Capture the cell that displays the provided text and extract its [x, y] central coordinate. 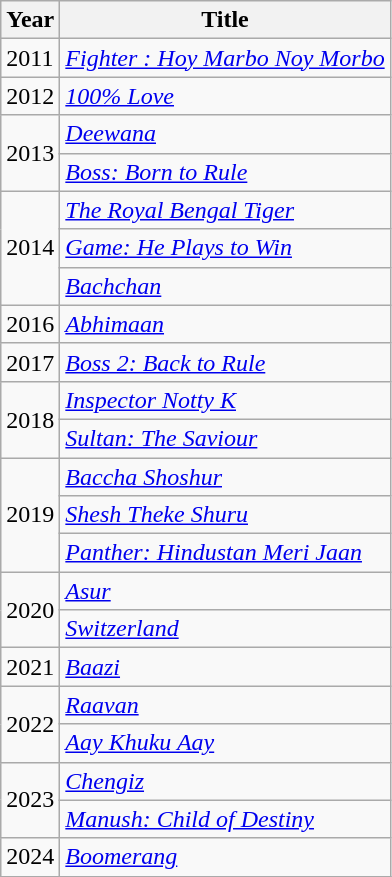
Fighter : Hoy Marbo Noy Morbo [225, 58]
2014 [30, 248]
Shesh Theke Shuru [225, 515]
2013 [30, 153]
Baccha Shoshur [225, 477]
2021 [30, 667]
2019 [30, 515]
The Royal Bengal Tiger [225, 210]
Panther: Hindustan Meri Jaan [225, 553]
Bachchan [225, 286]
Aay Khuku Aay [225, 743]
2012 [30, 96]
Title [225, 20]
Year [30, 20]
2018 [30, 419]
2017 [30, 362]
2016 [30, 324]
100% Love [225, 96]
Boomerang [225, 857]
Deewana [225, 134]
Sultan: The Saviour [225, 438]
2024 [30, 857]
2011 [30, 58]
Switzerland [225, 629]
Game: He Plays to Win [225, 248]
Asur [225, 591]
2020 [30, 610]
Chengiz [225, 781]
2023 [30, 800]
Boss: Born to Rule [225, 172]
Boss 2: Back to Rule [225, 362]
2022 [30, 724]
Baazi [225, 667]
Inspector Notty K [225, 400]
Manush: Child of Destiny [225, 819]
Abhimaan [225, 324]
Raavan [225, 705]
